Determine the (X, Y) coordinate at the center of the cell enclosing the given text.  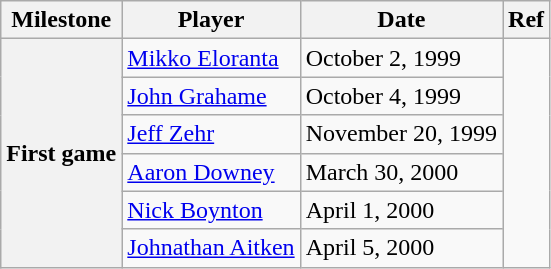
April 5, 2000 (401, 248)
April 1, 2000 (401, 210)
First game (62, 153)
Ref (526, 20)
March 30, 2000 (401, 172)
Jeff Zehr (211, 134)
John Grahame (211, 96)
Mikko Eloranta (211, 58)
Aaron Downey (211, 172)
Nick Boynton (211, 210)
November 20, 1999 (401, 134)
Date (401, 20)
Johnathan Aitken (211, 248)
Player (211, 20)
October 4, 1999 (401, 96)
Milestone (62, 20)
October 2, 1999 (401, 58)
